Search for the cell housing the specified text and yield its (x, y) center coordinate. 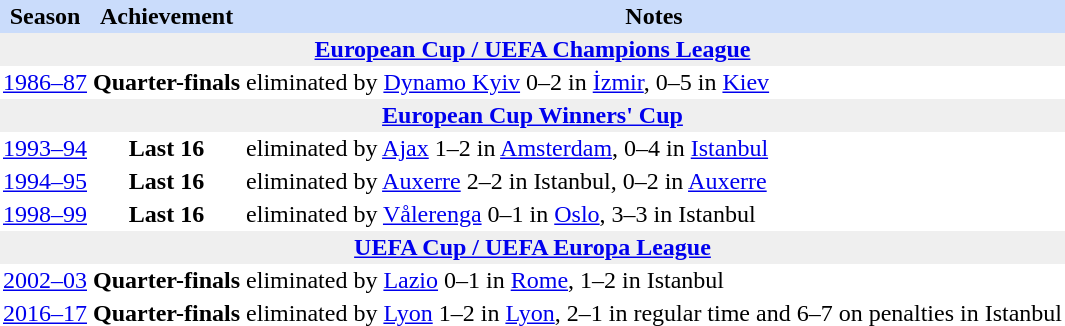
eliminated by Lazio 0–1 in Rome, 1–2 in Istanbul (654, 280)
European Cup Winners' Cup (532, 116)
2002–03 (45, 280)
eliminated by Vålerenga 0–1 in Oslo, 3–3 in Istanbul (654, 214)
1993–94 (45, 148)
1986–87 (45, 82)
1998–99 (45, 214)
Season (45, 16)
eliminated by Ajax 1–2 in Amsterdam, 0–4 in Istanbul (654, 148)
UEFA Cup / UEFA Europa League (532, 248)
eliminated by Auxerre 2–2 in Istanbul, 0–2 in Auxerre (654, 182)
Achievement (166, 16)
European Cup / UEFA Champions League (532, 50)
Notes (654, 16)
1994–95 (45, 182)
eliminated by Dynamo Kyiv 0–2 in İzmir, 0–5 in Kiev (654, 82)
